Search for the cell housing the specified text and yield its (x, y) center coordinate. 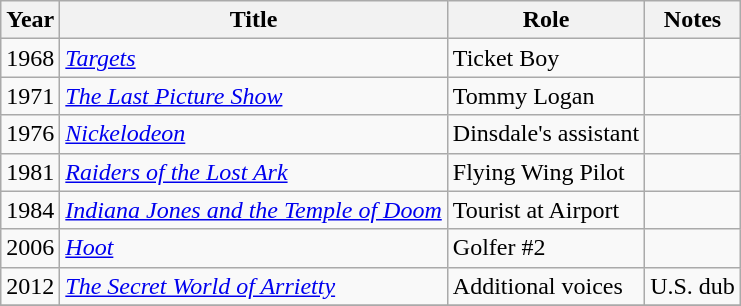
1984 (30, 210)
Golfer #2 (546, 248)
1971 (30, 96)
1968 (30, 58)
U.S. dub (693, 286)
Dinsdale's assistant (546, 134)
Tourist at Airport (546, 210)
Role (546, 20)
Indiana Jones and the Temple of Doom (254, 210)
Title (254, 20)
1981 (30, 172)
Hoot (254, 248)
Flying Wing Pilot (546, 172)
Additional voices (546, 286)
1976 (30, 134)
Tommy Logan (546, 96)
The Secret World of Arrietty (254, 286)
Targets (254, 58)
Nickelodeon (254, 134)
The Last Picture Show (254, 96)
2006 (30, 248)
2012 (30, 286)
Ticket Boy (546, 58)
Notes (693, 20)
Year (30, 20)
Raiders of the Lost Ark (254, 172)
